Determine the [X, Y] coordinate at the center of the cell enclosing the given text.  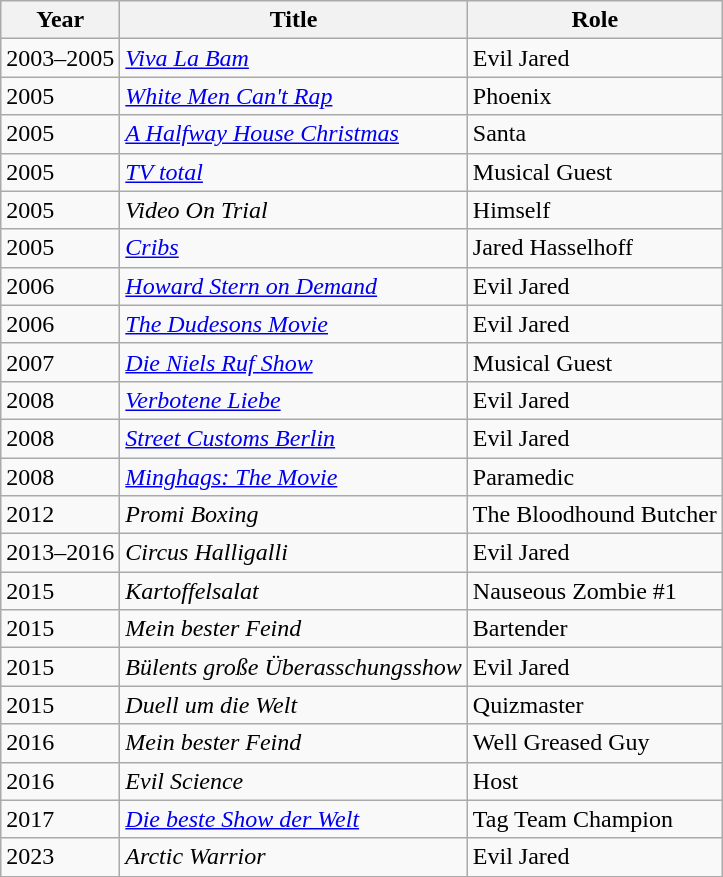
Cribs [294, 248]
Phoenix [594, 96]
2012 [60, 515]
Himself [594, 210]
Quizmaster [594, 705]
Bülents große Überasschungsshow [294, 667]
2013–2016 [60, 553]
Die Niels Ruf Show [294, 362]
Nauseous Zombie #1 [594, 591]
Jared Hasselhoff [594, 248]
2007 [60, 362]
2017 [60, 819]
Bartender [594, 629]
Kartoffelsalat [294, 591]
Verbotene Liebe [294, 400]
Role [594, 20]
Minghags: The Movie [294, 477]
Tag Team Champion [594, 819]
Promi Boxing [294, 515]
Die beste Show der Welt [294, 819]
2003–2005 [60, 58]
2023 [60, 857]
Street Customs Berlin [294, 438]
Arctic Warrior [294, 857]
Duell um die Welt [294, 705]
Evil Science [294, 781]
Howard Stern on Demand [294, 286]
The Bloodhound Butcher [594, 515]
Circus Halligalli [294, 553]
Title [294, 20]
TV total [294, 172]
Year [60, 20]
Paramedic [594, 477]
Host [594, 781]
Viva La Bam [294, 58]
Video On Trial [294, 210]
Santa [594, 134]
A Halfway House Christmas [294, 134]
Well Greased Guy [594, 743]
The Dudesons Movie [294, 324]
White Men Can't Rap [294, 96]
